Scan for the cell matching the given text and deliver its [x, y] coordinate at center. 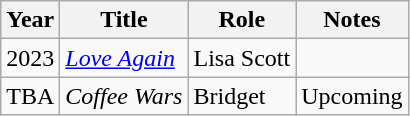
Love Again [124, 58]
2023 [30, 58]
Coffee Wars [124, 96]
Upcoming [352, 96]
TBA [30, 96]
Year [30, 20]
Title [124, 20]
Bridget [242, 96]
Lisa Scott [242, 58]
Notes [352, 20]
Role [242, 20]
